Find where the given text appears and provide that cell's center as (x, y) coordinate. 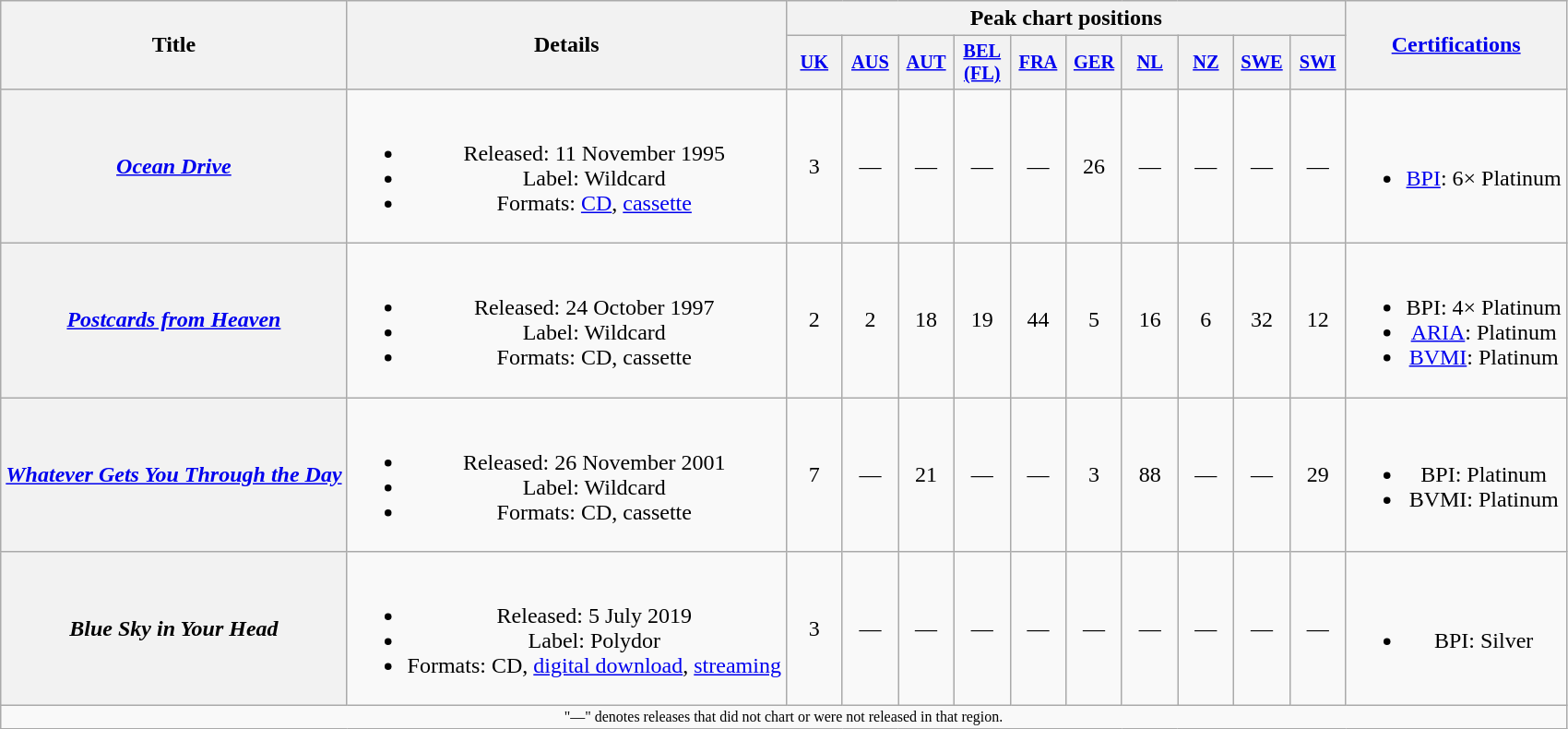
Certifications (1455, 45)
UK (814, 63)
12 (1317, 321)
Ocean Drive (173, 166)
19 (981, 321)
18 (926, 321)
AUS (871, 63)
21 (926, 474)
BPI: PlatinumBVMI: Platinum (1455, 474)
Blue Sky in Your Head (173, 629)
"—" denotes releases that did not chart or were not released in that region. (784, 717)
26 (1094, 166)
Released: 11 November 1995Label: Wildcard Formats: CD, cassette (566, 166)
NL (1149, 63)
44 (1039, 321)
Released: 24 October 1997Label: Wildcard Formats: CD, cassette (566, 321)
GER (1094, 63)
7 (814, 474)
88 (1149, 474)
16 (1149, 321)
5 (1094, 321)
SWI (1317, 63)
32 (1262, 321)
Released: 26 November 2001Label: Wildcard Formats: CD, cassette (566, 474)
Peak chart positions (1066, 18)
BPI: 6× Platinum (1455, 166)
NZ (1206, 63)
SWE (1262, 63)
6 (1206, 321)
BPI: 4× PlatinumARIA: PlatinumBVMI: Platinum (1455, 321)
AUT (926, 63)
29 (1317, 474)
Title (173, 45)
FRA (1039, 63)
BEL(FL) (981, 63)
Postcards from Heaven (173, 321)
Details (566, 45)
BPI: Silver (1455, 629)
Whatever Gets You Through the Day (173, 474)
Released: 5 July 2019Label: PolydorFormats: CD, digital download, streaming (566, 629)
